Search for the cell housing the specified text and yield its [x, y] center coordinate. 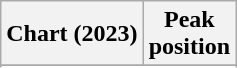
Peakposition [189, 34]
Chart (2023) [72, 34]
